Pinpoint the cell where the given text exists, returning its (X, Y) midpoint coordinate. 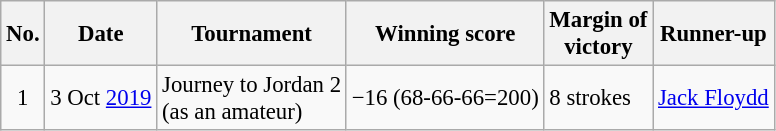
Tournament (252, 34)
Margin ofvictory (598, 34)
Runner-up (714, 34)
1 (23, 98)
8 strokes (598, 98)
3 Oct 2019 (101, 98)
Journey to Jordan 2(as an amateur) (252, 98)
Date (101, 34)
−16 (68-66-66=200) (445, 98)
Jack Floydd (714, 98)
Winning score (445, 34)
No. (23, 34)
